Detect which cell encompasses the target text, then output its [x, y] center coordinate. 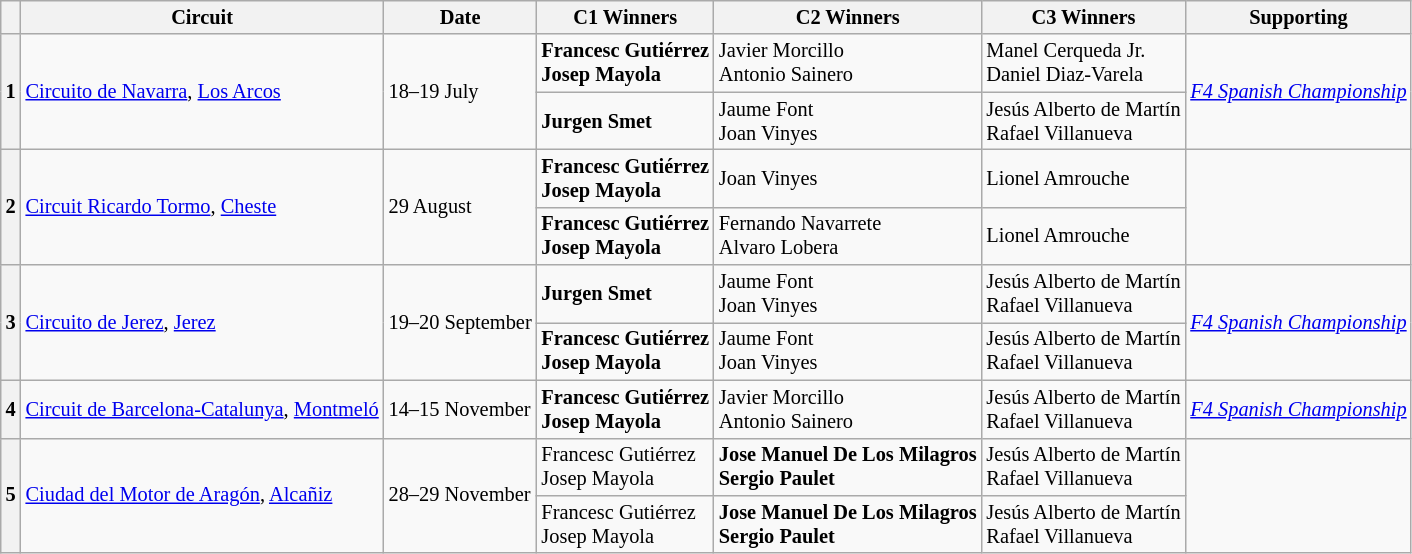
19–20 September [460, 322]
C1 Winners [626, 17]
Ciudad del Motor de Aragón, Alcañiz [202, 496]
C3 Winners [1084, 17]
Circuito de Navarra, Los Arcos [202, 92]
Circuito de Jerez, Jerez [202, 322]
Fernando Navarrete Alvaro Lobera [848, 236]
4 [11, 409]
3 [11, 322]
Date [460, 17]
5 [11, 496]
Supporting [1298, 17]
Circuit Ricardo Tormo, Cheste [202, 206]
Circuit [202, 17]
2 [11, 206]
28–29 November [460, 496]
14–15 November [460, 409]
1 [11, 92]
Manel Cerqueda Jr. Daniel Diaz-Varela [1084, 63]
C2 Winners [848, 17]
18–19 July [460, 92]
29 August [460, 206]
Circuit de Barcelona-Catalunya, Montmeló [202, 409]
Joan Vinyes [848, 178]
